Scan for the cell matching the given text and deliver its [X, Y] coordinate at center. 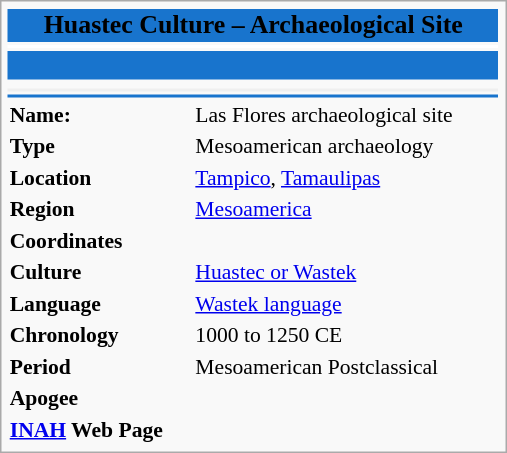
Las Flores archaeological site [346, 114]
Coordinates [100, 240]
Region [100, 209]
Huastec or Wastek [346, 272]
Language [100, 303]
Tampico, Tamaulipas [346, 177]
Mesoamerican archaeology [346, 146]
Huastec Culture – Archaeological Site [253, 26]
Culture [100, 272]
INAH Web Page [100, 429]
Type [100, 146]
Location [100, 177]
Name: [100, 114]
Mesoamerica [346, 209]
Chronology [100, 335]
Wastek language [346, 303]
Apogee [100, 398]
1000 to 1250 CE [346, 335]
Mesoamerican Postclassical [346, 366]
Period [100, 366]
